From the cell containing the given text, extract its center point as [X, Y] coordinate. 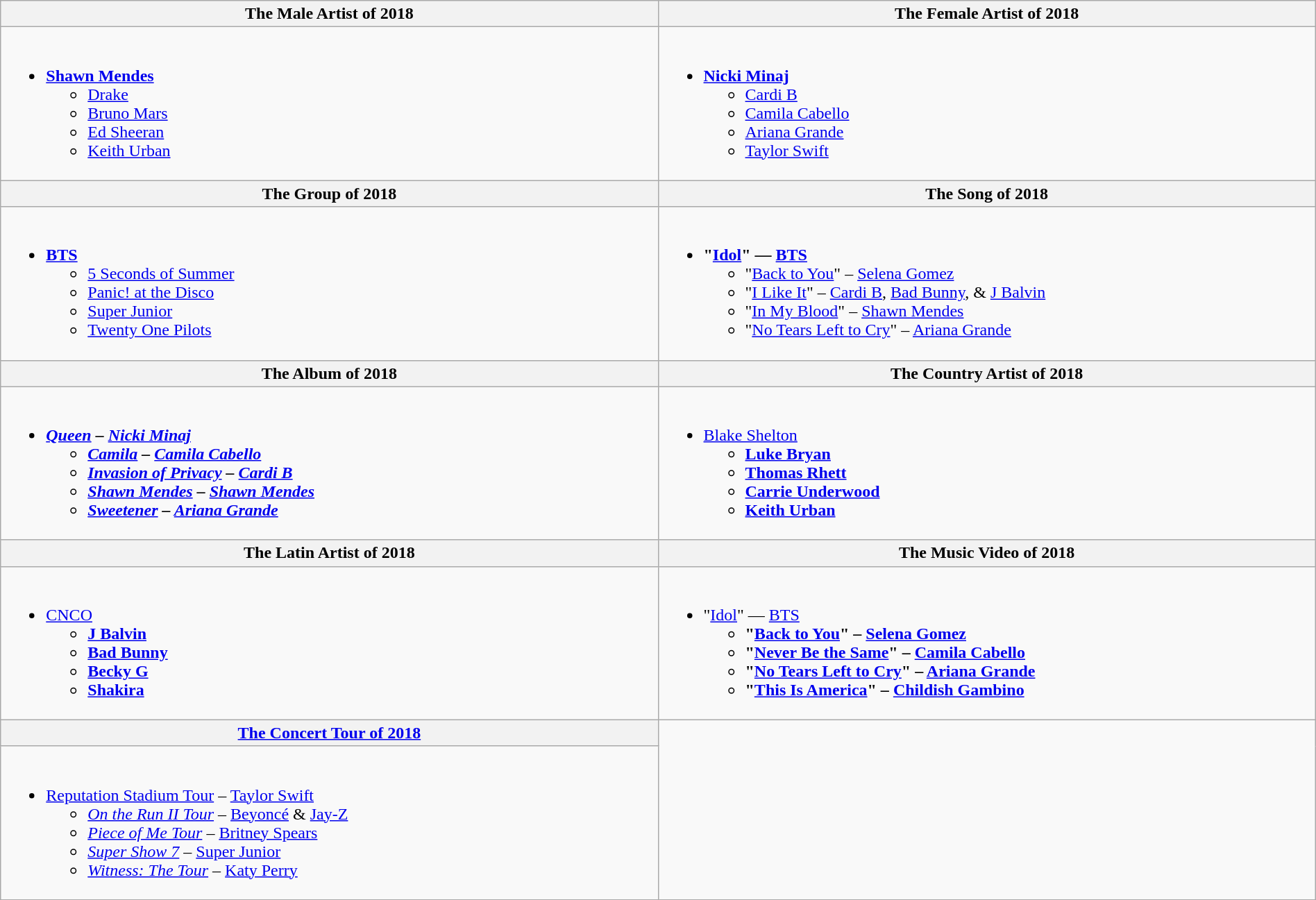
The Album of 2018 [329, 373]
Nicki MinajCardi BCamila CabelloAriana GrandeTaylor Swift [987, 104]
Shawn MendesDrakeBruno MarsEd SheeranKeith Urban [329, 104]
The Female Artist of 2018 [987, 14]
The Group of 2018 [329, 194]
CNCOJ BalvinBad BunnyBecky GShakira [329, 643]
The Music Video of 2018 [987, 553]
The Song of 2018 [987, 194]
BTS5 Seconds of SummerPanic! at the DiscoSuper JuniorTwenty One Pilots [329, 283]
The Latin Artist of 2018 [329, 553]
The Country Artist of 2018 [987, 373]
Blake SheltonLuke BryanThomas RhettCarrie UnderwoodKeith Urban [987, 464]
The Concert Tour of 2018 [329, 733]
The Male Artist of 2018 [329, 14]
Queen – Nicki MinajCamila – Camila CabelloInvasion of Privacy – Cardi BShawn Mendes – Shawn MendesSweetener – Ariana Grande [329, 464]
